Extract the [x, y] coordinate from the center of the cell holding the provided text.  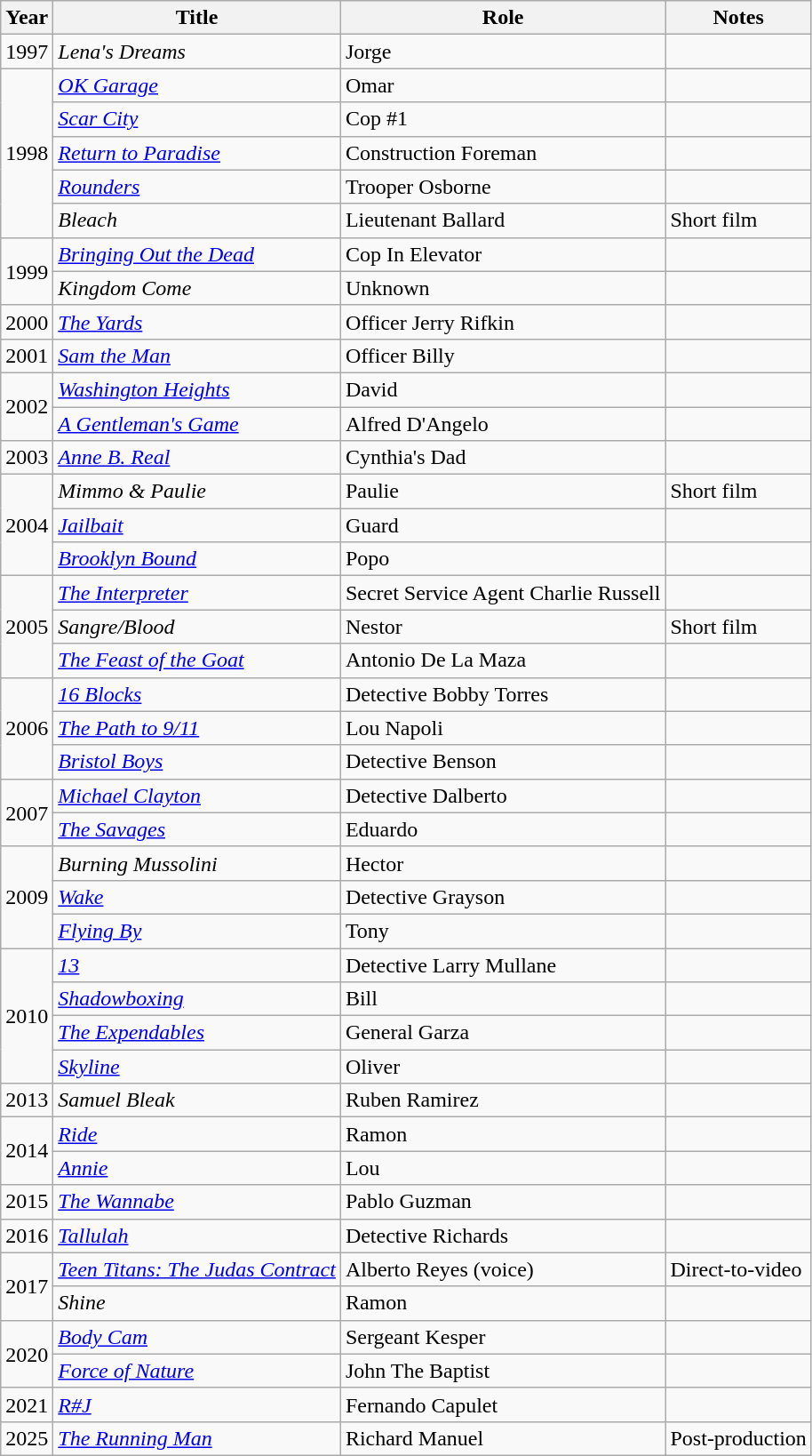
John The Baptist [503, 1371]
Guard [503, 525]
2013 [27, 1100]
Officer Jerry Rifkin [503, 322]
2014 [27, 1151]
2017 [27, 1286]
Lou [503, 1168]
Ruben Ramirez [503, 1100]
Pablo Guzman [503, 1202]
Cynthia's Dad [503, 458]
2005 [27, 627]
Return to Paradise [197, 153]
Year [27, 18]
Shadowboxing [197, 999]
Detective Grayson [503, 897]
1999 [27, 271]
Alfred D'Angelo [503, 424]
Sangre/Blood [197, 627]
Annie [197, 1168]
Officer Billy [503, 356]
Eduardo [503, 829]
Body Cam [197, 1337]
Nestor [503, 627]
Anne B. Real [197, 458]
R#J [197, 1404]
Burning Mussolini [197, 863]
Bristol Boys [197, 762]
Trooper Osborne [503, 187]
Scar City [197, 119]
Tony [503, 931]
Lena's Dreams [197, 52]
Sam the Man [197, 356]
2004 [27, 525]
A Gentleman's Game [197, 424]
Washington Heights [197, 389]
2020 [27, 1354]
Teen Titans: The Judas Contract [197, 1269]
2025 [27, 1438]
2021 [27, 1404]
2009 [27, 897]
Samuel Bleak [197, 1100]
The Feast of the Goat [197, 660]
2010 [27, 1015]
The Path to 9/11 [197, 728]
Detective Larry Mullane [503, 964]
Richard Manuel [503, 1438]
Shine [197, 1303]
Flying By [197, 931]
Antonio De La Maza [503, 660]
Fernando Capulet [503, 1404]
Michael Clayton [197, 796]
Jorge [503, 52]
Oliver [503, 1067]
Cop In Elevator [503, 254]
Force of Nature [197, 1371]
16 Blocks [197, 694]
Post-production [738, 1438]
2015 [27, 1202]
The Wannabe [197, 1202]
The Interpreter [197, 593]
Unknown [503, 288]
Paulie [503, 492]
Detective Dalberto [503, 796]
Detective Richards [503, 1236]
Alberto Reyes (voice) [503, 1269]
Tallulah [197, 1236]
Skyline [197, 1067]
The Expendables [197, 1033]
Omar [503, 85]
Sergeant Kesper [503, 1337]
Bleach [197, 220]
Construction Foreman [503, 153]
Role [503, 18]
2016 [27, 1236]
1997 [27, 52]
David [503, 389]
Popo [503, 559]
Ride [197, 1134]
Lou Napoli [503, 728]
Hector [503, 863]
Cop #1 [503, 119]
Jailbait [197, 525]
Secret Service Agent Charlie Russell [503, 593]
Wake [197, 897]
Detective Bobby Torres [503, 694]
2002 [27, 406]
Kingdom Come [197, 288]
Rounders [197, 187]
Lieutenant Ballard [503, 220]
General Garza [503, 1033]
Bill [503, 999]
2001 [27, 356]
2000 [27, 322]
Notes [738, 18]
Direct-to-video [738, 1269]
Title [197, 18]
2003 [27, 458]
The Yards [197, 322]
Mimmo & Paulie [197, 492]
Bringing Out the Dead [197, 254]
Detective Benson [503, 762]
The Running Man [197, 1438]
2006 [27, 728]
OK Garage [197, 85]
2007 [27, 812]
1998 [27, 153]
The Savages [197, 829]
13 [197, 964]
Brooklyn Bound [197, 559]
